For the text-containing cell, return its midpoint in [x, y] coordinate format. 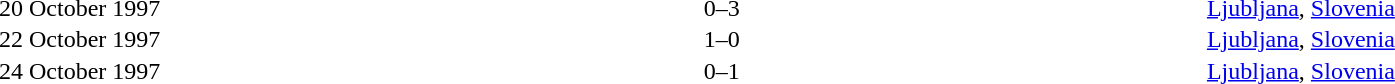
1–0 [722, 39]
